Return [x, y] of the center of cell containing provided text 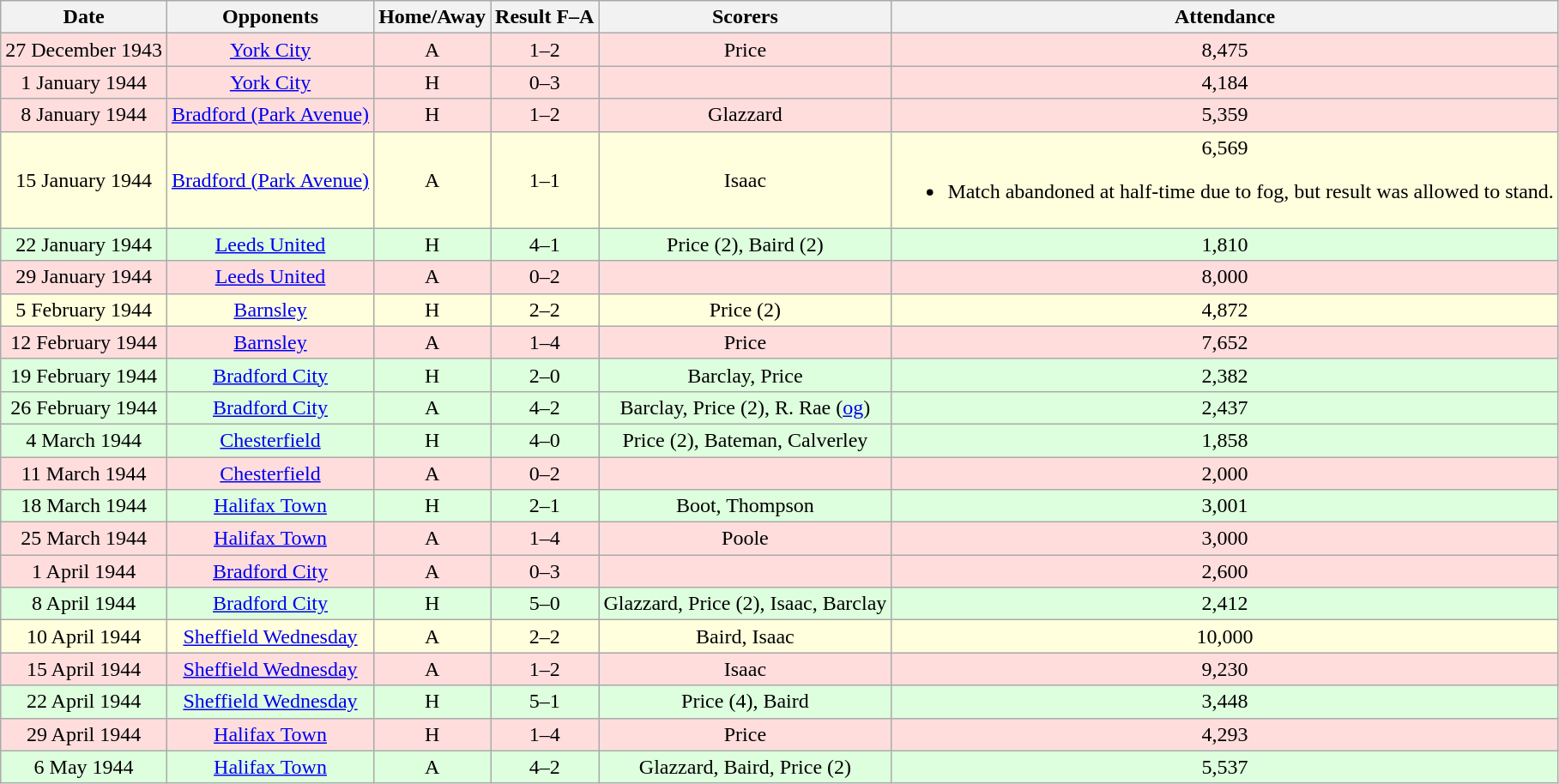
Price (4), Baird [745, 702]
4,293 [1225, 734]
11 March 1944 [84, 473]
5–1 [545, 702]
15 April 1944 [84, 669]
Attendance [1225, 17]
Boot, Thompson [745, 506]
6,569Match abandoned at half-time due to fog, but result was allowed to stand. [1225, 180]
7,652 [1225, 342]
9,230 [1225, 669]
Baird, Isaac [745, 636]
1–1 [545, 180]
Scorers [745, 17]
4–0 [545, 440]
18 March 1944 [84, 506]
Glazzard, Baird, Price (2) [745, 767]
4,184 [1225, 82]
3,001 [1225, 506]
25 March 1944 [84, 539]
5,537 [1225, 767]
10,000 [1225, 636]
4 March 1944 [84, 440]
4–1 [545, 244]
Barclay, Price (2), R. Rae (og) [745, 407]
1 January 1944 [84, 82]
2,382 [1225, 375]
8,475 [1225, 50]
8 April 1944 [84, 604]
2,000 [1225, 473]
Opponents [269, 17]
1,810 [1225, 244]
Home/Away [432, 17]
5 February 1944 [84, 310]
2–1 [545, 506]
1,858 [1225, 440]
22 April 1944 [84, 702]
Price (2), Baird (2) [745, 244]
Glazzard [745, 115]
29 April 1944 [84, 734]
8 January 1944 [84, 115]
3,448 [1225, 702]
Date [84, 17]
19 February 1944 [84, 375]
2–0 [545, 375]
Poole [745, 539]
2,437 [1225, 407]
1 April 1944 [84, 571]
3,000 [1225, 539]
2,600 [1225, 571]
22 January 1944 [84, 244]
29 January 1944 [84, 277]
Barclay, Price [745, 375]
Result F–A [545, 17]
4,872 [1225, 310]
2,412 [1225, 604]
6 May 1944 [84, 767]
Price (2), Bateman, Calverley [745, 440]
8,000 [1225, 277]
5,359 [1225, 115]
27 December 1943 [84, 50]
Price (2) [745, 310]
15 January 1944 [84, 180]
10 April 1944 [84, 636]
Glazzard, Price (2), Isaac, Barclay [745, 604]
12 February 1944 [84, 342]
5–0 [545, 604]
26 February 1944 [84, 407]
